Output the [x, y] coordinate of the center of the cell containing the given text.  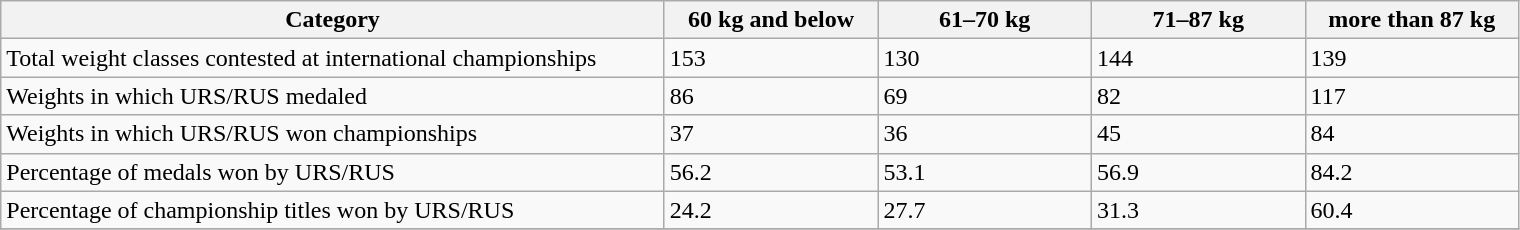
86 [771, 96]
Total weight classes contested at international championships [333, 58]
37 [771, 134]
144 [1198, 58]
Weights in which URS/RUS medaled [333, 96]
56.2 [771, 172]
60 kg and below [771, 20]
Category [333, 20]
153 [771, 58]
117 [1412, 96]
61–70 kg [985, 20]
Percentage of championship titles won by URS/RUS [333, 210]
Weights in which URS/RUS won championships [333, 134]
31.3 [1198, 210]
45 [1198, 134]
84 [1412, 134]
69 [985, 96]
60.4 [1412, 210]
130 [985, 58]
71–87 kg [1198, 20]
36 [985, 134]
53.1 [985, 172]
more than 87 kg [1412, 20]
84.2 [1412, 172]
139 [1412, 58]
27.7 [985, 210]
82 [1198, 96]
Percentage of medals won by URS/RUS [333, 172]
24.2 [771, 210]
56.9 [1198, 172]
